Find where the given text appears and provide that cell's center as (x, y) coordinate. 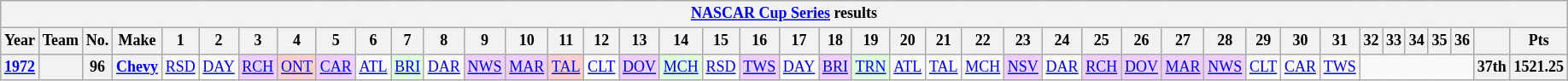
ONT (297, 67)
26 (1142, 41)
16 (760, 41)
19 (871, 41)
4 (297, 41)
Chevy (137, 67)
8 (444, 41)
TRN (871, 67)
37th (1491, 67)
No. (97, 41)
12 (601, 41)
23 (1023, 41)
35 (1440, 41)
20 (908, 41)
25 (1102, 41)
24 (1062, 41)
Make (137, 41)
28 (1225, 41)
36 (1462, 41)
18 (835, 41)
21 (944, 41)
1 (180, 41)
11 (566, 41)
27 (1183, 41)
17 (799, 41)
3 (258, 41)
NSV (1023, 67)
5 (336, 41)
10 (527, 41)
31 (1339, 41)
32 (1372, 41)
15 (721, 41)
1521.25 (1539, 67)
Year (20, 41)
NASCAR Cup Series results (784, 14)
2 (219, 41)
Pts (1539, 41)
96 (97, 67)
9 (485, 41)
30 (1301, 41)
33 (1394, 41)
22 (983, 41)
29 (1264, 41)
6 (373, 41)
Team (60, 41)
13 (640, 41)
7 (408, 41)
34 (1416, 41)
1972 (20, 67)
14 (681, 41)
